Return (x, y) of the center of cell containing provided text 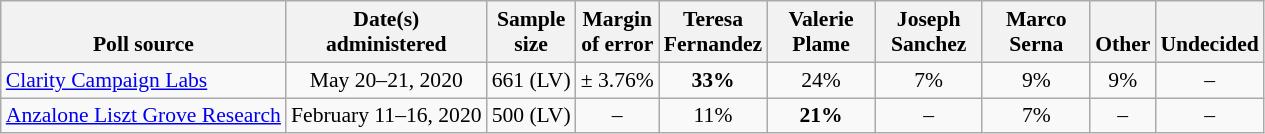
May 20–21, 2020 (386, 80)
33% (713, 80)
Samplesize (532, 32)
ValeriePlame (821, 32)
MarcoSerna (1036, 32)
661 (LV) (532, 80)
21% (821, 116)
500 (LV) (532, 116)
± 3.76% (618, 80)
24% (821, 80)
February 11–16, 2020 (386, 116)
TeresaFernandez (713, 32)
Anzalone Liszt Grove Research (144, 116)
Marginof error (618, 32)
Date(s)administered (386, 32)
Other (1122, 32)
JosephSanchez (929, 32)
11% (713, 116)
Poll source (144, 32)
Clarity Campaign Labs (144, 80)
Undecided (1209, 32)
